Return the [X, Y] coordinate for the center point of the cell that contains the specified text.  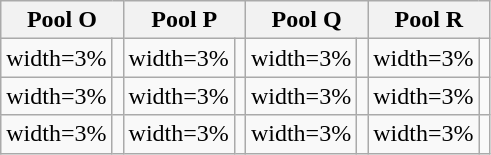
Pool P [184, 20]
Pool O [62, 20]
Pool R [429, 20]
Pool Q [306, 20]
